Locate the cell with the specified text and output its (X, Y) center coordinate. 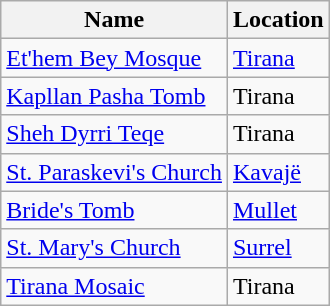
Tirana Mosaic (114, 286)
Bride's Tomb (114, 210)
St. Paraskevi's Church (114, 172)
Kapllan Pasha Tomb (114, 96)
Name (114, 20)
St. Mary's Church (114, 248)
Location (278, 20)
Kavajë (278, 172)
Mullet (278, 210)
Surrel (278, 248)
Et'hem Bey Mosque (114, 58)
Sheh Dyrri Teqe (114, 134)
